Determine the (X, Y) coordinate at the center of the cell enclosing the given text.  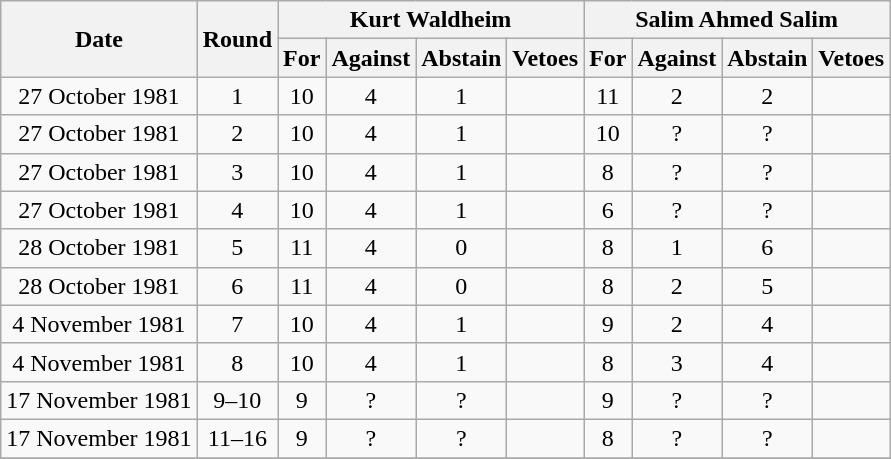
Kurt Waldheim (431, 20)
Date (99, 39)
9–10 (237, 400)
Round (237, 39)
Salim Ahmed Salim (737, 20)
7 (237, 324)
11–16 (237, 438)
